From the cell containing the given text, extract its center point as (x, y) coordinate. 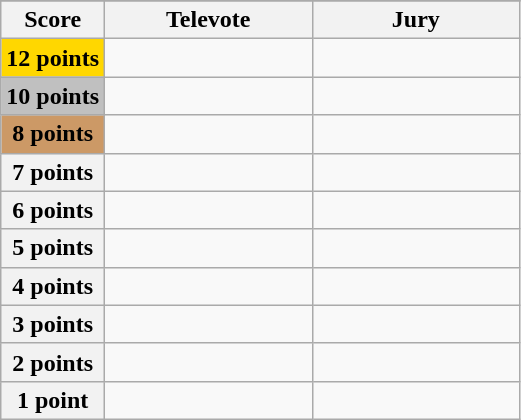
5 points (53, 248)
3 points (53, 324)
6 points (53, 210)
Score (53, 20)
10 points (53, 96)
7 points (53, 172)
2 points (53, 362)
1 point (53, 400)
12 points (53, 58)
Televote (209, 20)
4 points (53, 286)
Jury (416, 20)
8 points (53, 134)
